Capture the cell that displays the provided text and extract its (X, Y) central coordinate. 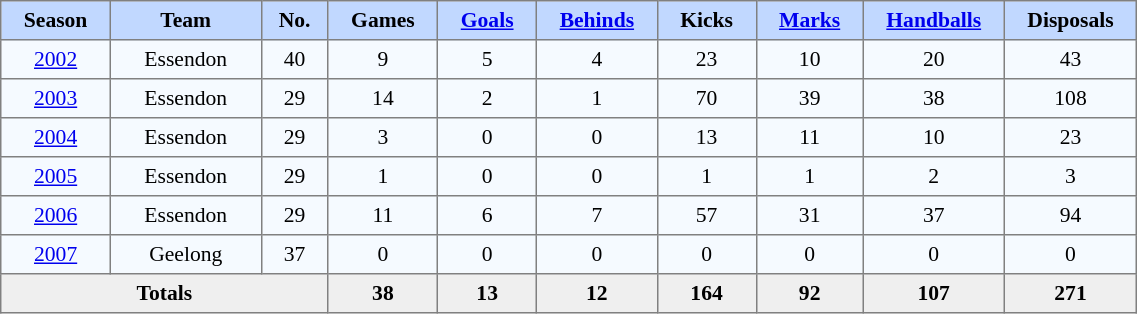
No. (294, 20)
2005 (56, 176)
Behinds (598, 20)
20 (934, 60)
6 (488, 216)
2004 (56, 138)
39 (810, 98)
9 (383, 60)
43 (1070, 60)
Team (186, 20)
2007 (56, 254)
70 (706, 98)
94 (1070, 216)
40 (294, 60)
Kicks (706, 20)
92 (810, 294)
Season (56, 20)
12 (598, 294)
57 (706, 216)
Goals (488, 20)
4 (598, 60)
2003 (56, 98)
Marks (810, 20)
Totals (164, 294)
5 (488, 60)
Games (383, 20)
Handballs (934, 20)
271 (1070, 294)
14 (383, 98)
2002 (56, 60)
164 (706, 294)
Disposals (1070, 20)
7 (598, 216)
107 (934, 294)
108 (1070, 98)
2006 (56, 216)
31 (810, 216)
Geelong (186, 254)
